Return (x, y) of the center of cell containing provided text 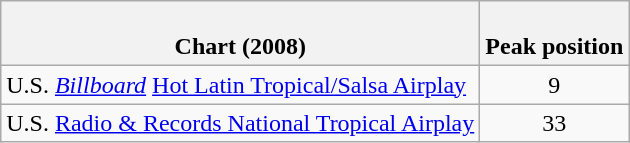
33 (554, 123)
9 (554, 85)
U.S. Radio & Records National Tropical Airplay (240, 123)
U.S. Billboard Hot Latin Tropical/Salsa Airplay (240, 85)
Peak position (554, 34)
Chart (2008) (240, 34)
